Extract the (x, y) coordinate from the center of the cell holding the provided text.  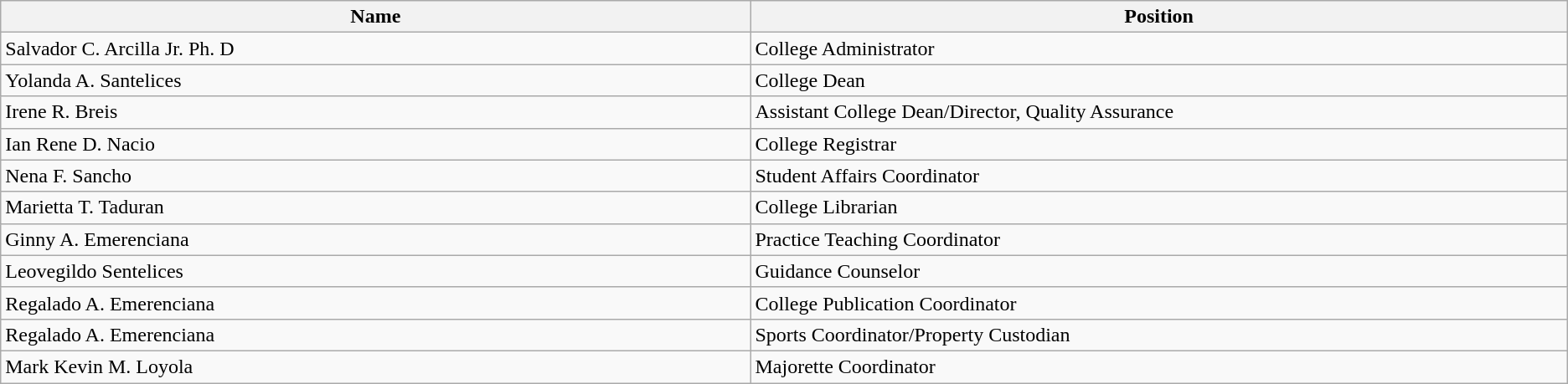
Salvador C. Arcilla Jr. Ph. D (375, 49)
Mark Kevin M. Loyola (375, 366)
College Registrar (1159, 144)
Ian Rene D. Nacio (375, 144)
College Publication Coordinator (1159, 303)
Leovegildo Sentelices (375, 271)
Marietta T. Taduran (375, 207)
College Administrator (1159, 49)
Name (375, 17)
Sports Coordinator/Property Custodian (1159, 335)
Irene R. Breis (375, 112)
Position (1159, 17)
Assistant College Dean/Director, Quality Assurance (1159, 112)
Nena F. Sancho (375, 176)
Majorette Coordinator (1159, 366)
Ginny A. Emerenciana (375, 239)
Yolanda A. Santelices (375, 80)
College Dean (1159, 80)
Guidance Counselor (1159, 271)
Student Affairs Coordinator (1159, 176)
College Librarian (1159, 207)
Practice Teaching Coordinator (1159, 239)
